From the cell containing the given text, extract its center point as (x, y) coordinate. 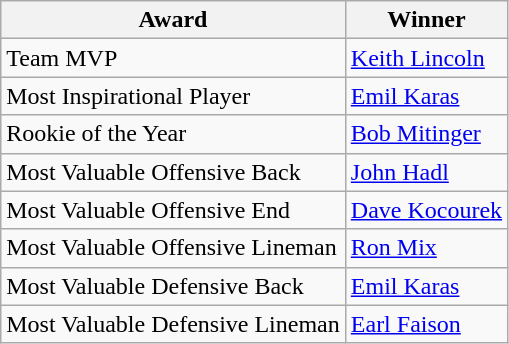
Most Valuable Defensive Lineman (174, 324)
Most Inspirational Player (174, 96)
Most Valuable Defensive Back (174, 286)
Bob Mitinger (426, 134)
John Hadl (426, 172)
Winner (426, 20)
Most Valuable Offensive Back (174, 172)
Team MVP (174, 58)
Most Valuable Offensive Lineman (174, 248)
Earl Faison (426, 324)
Ron Mix (426, 248)
Keith Lincoln (426, 58)
Award (174, 20)
Dave Kocourek (426, 210)
Rookie of the Year (174, 134)
Most Valuable Offensive End (174, 210)
